Return [x, y] of the center of cell containing provided text 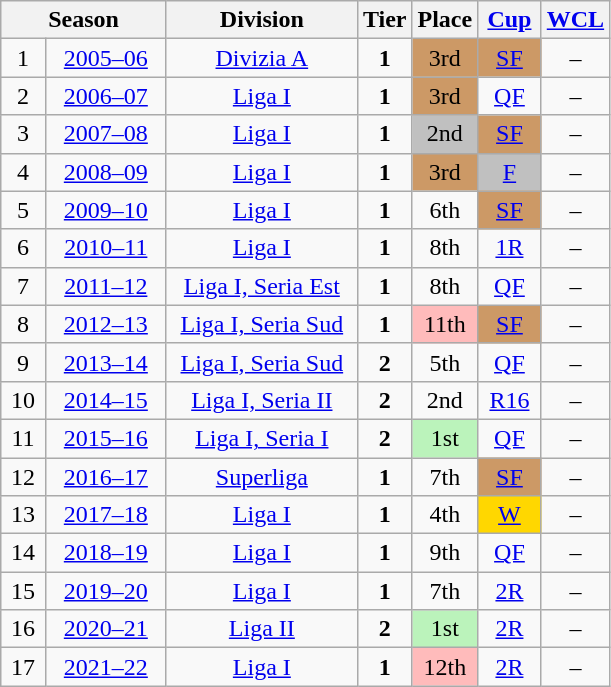
8 [24, 324]
Place [445, 20]
Liga II [262, 629]
2015–16 [106, 438]
Season [84, 20]
12th [445, 667]
Division [262, 20]
R16 [510, 400]
15 [24, 591]
14 [24, 553]
4th [445, 515]
2021–22 [106, 667]
Liga I, Seria II [262, 400]
3 [24, 134]
Superliga [262, 477]
2011–12 [106, 286]
2007–08 [106, 134]
11 [24, 438]
2017–18 [106, 515]
1R [510, 248]
6th [445, 210]
2019–20 [106, 591]
13 [24, 515]
9th [445, 553]
7 [24, 286]
12 [24, 477]
9 [24, 362]
2006–07 [106, 96]
10 [24, 400]
2018–19 [106, 553]
11th [445, 324]
2010–11 [106, 248]
4 [24, 172]
2016–17 [106, 477]
Cup [510, 20]
5 [24, 210]
2008–09 [106, 172]
16 [24, 629]
WCL [575, 20]
2005–06 [106, 58]
2013–14 [106, 362]
17 [24, 667]
2020–21 [106, 629]
2009–10 [106, 210]
2014–15 [106, 400]
Liga I, Seria Est [262, 286]
Divizia A [262, 58]
Liga I, Seria I [262, 438]
5th [445, 362]
Tier [384, 20]
6 [24, 248]
F [510, 172]
2012–13 [106, 324]
W [510, 515]
